From the cell containing the given text, extract its center point as (X, Y) coordinate. 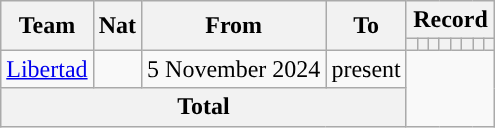
5 November 2024 (234, 69)
present (366, 69)
Libertad (47, 69)
Nat (117, 26)
Team (47, 26)
Record (450, 20)
Total (204, 107)
To (366, 26)
From (234, 26)
